Return [x, y] of the center of cell containing provided text 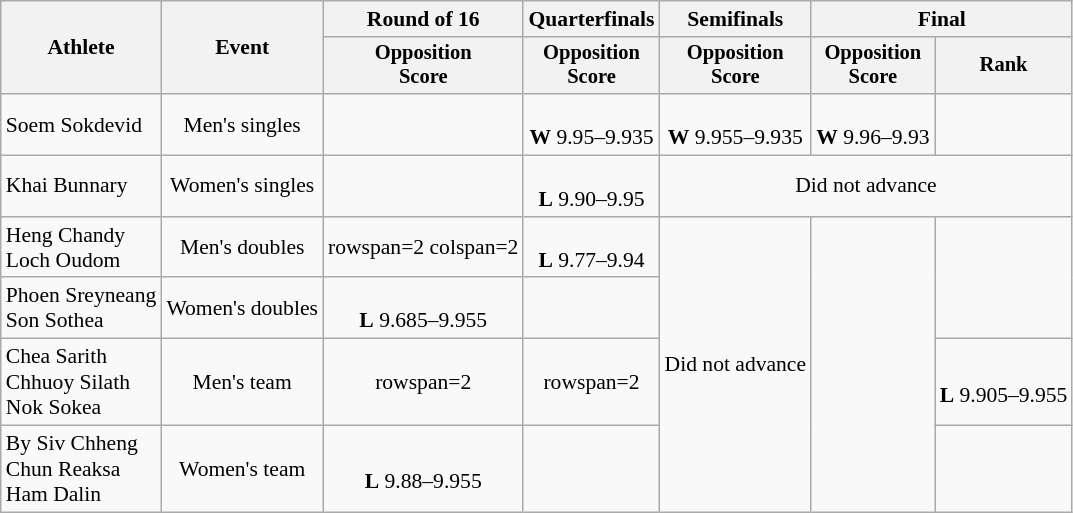
rowspan=2 colspan=2 [424, 248]
Soem Sokdevid [82, 124]
L 9.90–9.95 [591, 186]
Men's singles [242, 124]
W 9.96–9.93 [872, 124]
L 9.77–9.94 [591, 248]
Khai Bunnary [82, 186]
Round of 16 [424, 19]
Athlete [82, 48]
L 9.88–9.955 [424, 470]
Women's doubles [242, 308]
W 9.95–9.935 [591, 124]
Women's team [242, 470]
L 9.685–9.955 [424, 308]
Women's singles [242, 186]
W 9.955–9.935 [736, 124]
Quarterfinals [591, 19]
Phoen SreyneangSon Sothea [82, 308]
L 9.905–9.955 [1004, 382]
By Siv ChhengChun ReaksaHam Dalin [82, 470]
Final [942, 19]
Chea SarithChhuoy SilathNok Sokea [82, 382]
Men's doubles [242, 248]
Heng ChandyLoch Oudom [82, 248]
Men's team [242, 382]
Semifinals [736, 19]
Event [242, 48]
Rank [1004, 66]
